Scan for the cell matching the given text and deliver its [X, Y] coordinate at center. 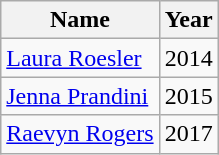
2017 [188, 134]
2014 [188, 58]
Year [188, 20]
Laura Roesler [80, 58]
Name [80, 20]
Raevyn Rogers [80, 134]
Jenna Prandini [80, 96]
2015 [188, 96]
